Capture the cell that displays the provided text and extract its (X, Y) central coordinate. 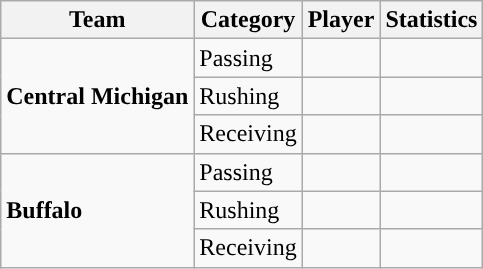
Player (341, 20)
Buffalo (98, 210)
Central Michigan (98, 96)
Statistics (432, 20)
Team (98, 20)
Category (248, 20)
